Determine the [X, Y] coordinate at the center of the cell enclosing the given text.  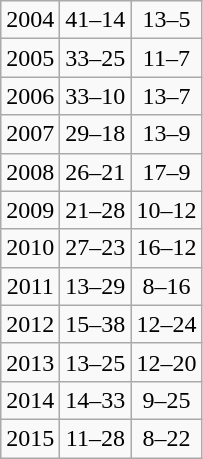
13–9 [166, 134]
2011 [30, 286]
21–28 [96, 210]
41–14 [96, 20]
2012 [30, 324]
27–23 [96, 248]
2013 [30, 362]
9–25 [166, 400]
2007 [30, 134]
2015 [30, 438]
2006 [30, 96]
12–20 [166, 362]
13–29 [96, 286]
33–10 [96, 96]
26–21 [96, 172]
17–9 [166, 172]
14–33 [96, 400]
13–25 [96, 362]
11–28 [96, 438]
13–5 [166, 20]
16–12 [166, 248]
10–12 [166, 210]
29–18 [96, 134]
2009 [30, 210]
13–7 [166, 96]
33–25 [96, 58]
2010 [30, 248]
15–38 [96, 324]
12–24 [166, 324]
2014 [30, 400]
8–16 [166, 286]
8–22 [166, 438]
11–7 [166, 58]
2005 [30, 58]
2008 [30, 172]
2004 [30, 20]
